Capture the cell that displays the provided text and extract its [X, Y] central coordinate. 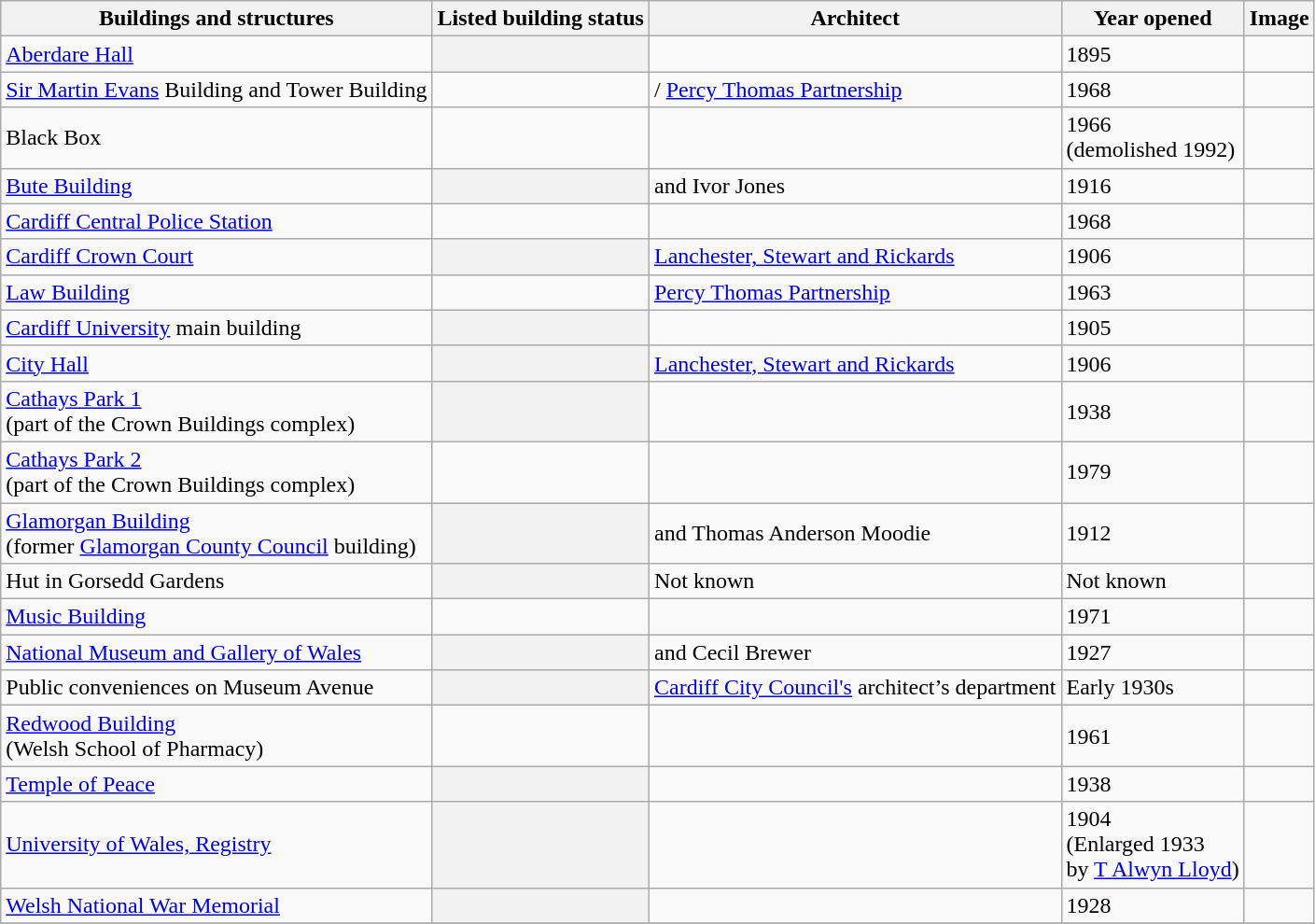
Architect [855, 19]
1912 [1153, 532]
1916 [1153, 186]
Sir Martin Evans Building and Tower Building [217, 90]
Percy Thomas Partnership [855, 292]
Cardiff Crown Court [217, 257]
1927 [1153, 652]
Black Box [217, 138]
Cardiff City Council's architect’s department [855, 688]
Early 1930s [1153, 688]
Redwood Building(Welsh School of Pharmacy) [217, 735]
1963 [1153, 292]
Image [1279, 19]
Public conveniences on Museum Avenue [217, 688]
Cathays Park 1(part of the Crown Buildings complex) [217, 411]
Welsh National War Memorial [217, 905]
University of Wales, Registry [217, 845]
Glamorgan Building(former Glamorgan County Council building) [217, 532]
/ Percy Thomas Partnership [855, 90]
1928 [1153, 905]
and Ivor Jones [855, 186]
Hut in Gorsedd Gardens [217, 581]
Bute Building [217, 186]
Listed building status [540, 19]
Cardiff Central Police Station [217, 221]
Music Building [217, 617]
and Cecil Brewer [855, 652]
Buildings and structures [217, 19]
1979 [1153, 472]
Cardiff University main building [217, 328]
City Hall [217, 363]
and Thomas Anderson Moodie [855, 532]
Year opened [1153, 19]
1966(demolished 1992) [1153, 138]
Temple of Peace [217, 784]
1961 [1153, 735]
Cathays Park 2(part of the Crown Buildings complex) [217, 472]
1905 [1153, 328]
Law Building [217, 292]
National Museum and Gallery of Wales [217, 652]
1904(Enlarged 1933by T Alwyn Lloyd) [1153, 845]
1895 [1153, 54]
Aberdare Hall [217, 54]
1971 [1153, 617]
